Determine the (X, Y) coordinate at the center of the cell enclosing the given text.  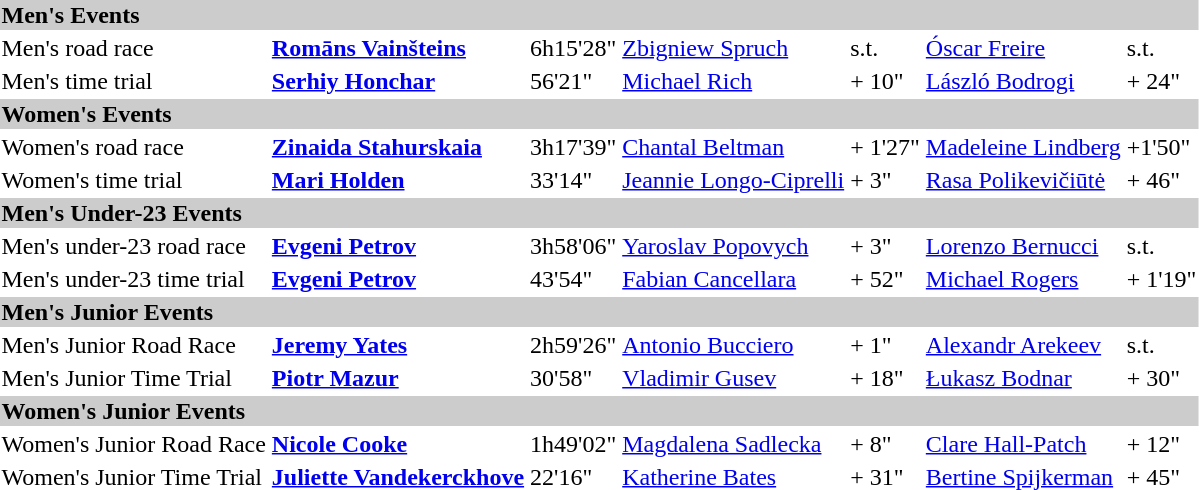
Madeleine Lindberg (1023, 147)
Fabian Cancellara (734, 279)
6h15'28" (574, 48)
+ 30" (1162, 378)
Chantal Beltman (734, 147)
Rasa Polikevičiūtė (1023, 180)
Vladimir Gusev (734, 378)
+ 8" (886, 444)
+ 46" (1162, 180)
Romāns Vainšteins (398, 48)
Men's under-23 road race (134, 246)
Women's Events (599, 114)
Magdalena Sadlecka (734, 444)
Men's road race (134, 48)
Zinaida Stahurskaia (398, 147)
Yaroslav Popovych (734, 246)
Women's road race (134, 147)
Men's Junior Road Race (134, 345)
3h17'39" (574, 147)
Jeannie Longo-Ciprelli (734, 180)
Serhiy Honchar (398, 81)
Women's Junior Road Race (134, 444)
+ 1'27" (886, 147)
56'21" (574, 81)
Women's Junior Events (599, 411)
Lorenzo Bernucci (1023, 246)
3h58'06" (574, 246)
+ 1'19" (1162, 279)
+ 10" (886, 81)
Óscar Freire (1023, 48)
+1'50" (1162, 147)
Men's Events (599, 15)
+ 18" (886, 378)
Clare Hall-Patch (1023, 444)
Nicole Cooke (398, 444)
Men's Under-23 Events (599, 213)
Piotr Mazur (398, 378)
László Bodrogi (1023, 81)
Łukasz Bodnar (1023, 378)
Women's time trial (134, 180)
Jeremy Yates (398, 345)
1h49'02" (574, 444)
+ 12" (1162, 444)
Michael Rogers (1023, 279)
Men's under-23 time trial (134, 279)
2h59'26" (574, 345)
Mari Holden (398, 180)
Zbigniew Spruch (734, 48)
Men's time trial (134, 81)
30'58" (574, 378)
43'54" (574, 279)
Alexandr Arekeev (1023, 345)
+ 24" (1162, 81)
Men's Junior Events (599, 312)
Antonio Bucciero (734, 345)
Michael Rich (734, 81)
Men's Junior Time Trial (134, 378)
33'14" (574, 180)
+ 52" (886, 279)
+ 1" (886, 345)
